From the cell containing the given text, extract its center point as (x, y) coordinate. 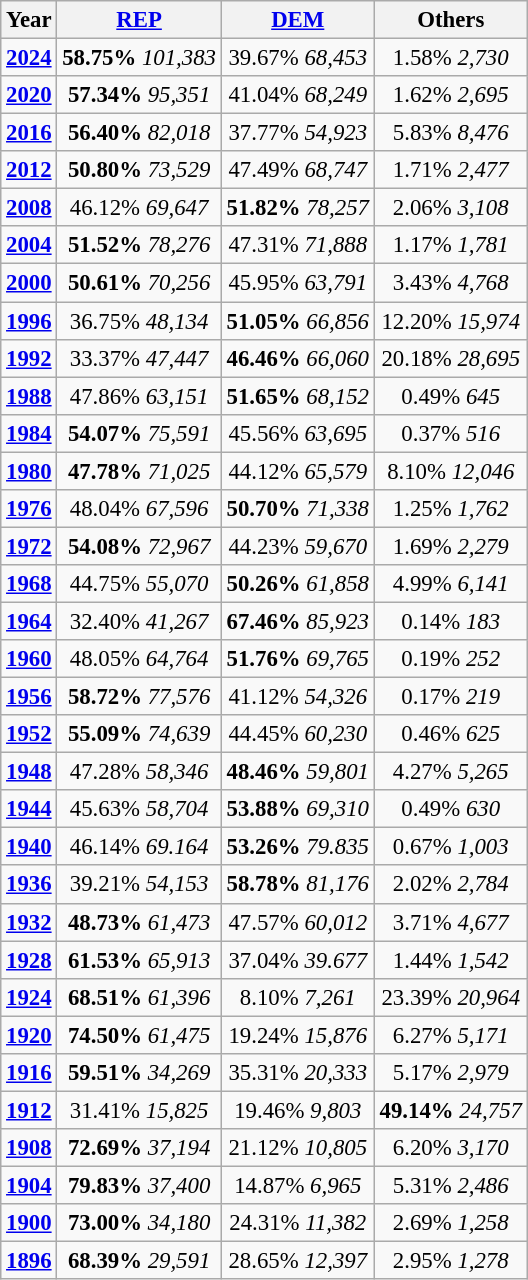
45.63% 58,704 (139, 809)
45.56% 63,695 (298, 433)
79.83% 37,400 (139, 1185)
5.17% 2,979 (450, 1073)
1996 (29, 321)
1904 (29, 1185)
44.12% 65,579 (298, 471)
1976 (29, 509)
19.46% 9,803 (298, 1110)
1920 (29, 1035)
58.72% 77,576 (139, 697)
1924 (29, 997)
37.77% 54,923 (298, 133)
24.31% 11,382 (298, 1223)
53.26% 79.835 (298, 847)
41.12% 54,326 (298, 697)
46.14% 69.164 (139, 847)
3.43% 4,768 (450, 283)
48.73% 61,473 (139, 922)
6.20% 3,170 (450, 1148)
58.78% 81,176 (298, 885)
6.27% 5,171 (450, 1035)
1984 (29, 433)
51.05% 66,856 (298, 321)
0.19% 252 (450, 659)
47.86% 63,151 (139, 396)
0.14% 183 (450, 621)
1972 (29, 546)
54.07% 75,591 (139, 433)
2008 (29, 208)
49.14% 24,757 (450, 1110)
1948 (29, 772)
56.40% 82,018 (139, 133)
1.58% 2,730 (450, 58)
48.04% 67,596 (139, 509)
1940 (29, 847)
48.05% 64,764 (139, 659)
50.61% 70,256 (139, 283)
1.44% 1,542 (450, 960)
4.27% 5,265 (450, 772)
1900 (29, 1223)
20.18% 28,695 (450, 358)
DEM (298, 20)
2016 (29, 133)
0.46% 625 (450, 734)
32.40% 41,267 (139, 621)
68.51% 61,396 (139, 997)
1936 (29, 885)
0.17% 219 (450, 697)
2020 (29, 95)
1.69% 2,279 (450, 546)
67.46% 85,923 (298, 621)
51.52% 78,276 (139, 245)
0.67% 1,003 (450, 847)
2000 (29, 283)
36.75% 48,134 (139, 321)
1916 (29, 1073)
28.65% 12,397 (298, 1261)
2012 (29, 170)
68.39% 29,591 (139, 1261)
21.12% 10,805 (298, 1148)
23.39% 20,964 (450, 997)
47.28% 58,346 (139, 772)
1980 (29, 471)
33.37% 47,447 (139, 358)
39.21% 54,153 (139, 885)
73.00% 34,180 (139, 1223)
1956 (29, 697)
54.08% 72,967 (139, 546)
Others (450, 20)
2024 (29, 58)
1968 (29, 584)
1.62% 2,695 (450, 95)
5.83% 8,476 (450, 133)
51.76% 69,765 (298, 659)
31.41% 15,825 (139, 1110)
47.78% 71,025 (139, 471)
0.49% 645 (450, 396)
51.65% 68,152 (298, 396)
1932 (29, 922)
1952 (29, 734)
35.31% 20,333 (298, 1073)
1992 (29, 358)
47.49% 68,747 (298, 170)
57.34% 95,351 (139, 95)
2.02% 2,784 (450, 885)
4.99% 6,141 (450, 584)
1896 (29, 1261)
1.17% 1,781 (450, 245)
5.31% 2,486 (450, 1185)
45.95% 63,791 (298, 283)
46.46% 66,060 (298, 358)
59.51% 34,269 (139, 1073)
0.37% 516 (450, 433)
53.88% 69,310 (298, 809)
50.70% 71,338 (298, 509)
44.75% 55,070 (139, 584)
2.69% 1,258 (450, 1223)
41.04% 68,249 (298, 95)
44.45% 60,230 (298, 734)
61.53% 65,913 (139, 960)
1.25% 1,762 (450, 509)
Year (29, 20)
2.95% 1,278 (450, 1261)
1944 (29, 809)
74.50% 61,475 (139, 1035)
47.57% 60,012 (298, 922)
1912 (29, 1110)
12.20% 15,974 (450, 321)
REP (139, 20)
19.24% 15,876 (298, 1035)
1908 (29, 1148)
39.67% 68,453 (298, 58)
14.87% 6,965 (298, 1185)
48.46% 59,801 (298, 772)
50.26% 61,858 (298, 584)
55.09% 74,639 (139, 734)
47.31% 71,888 (298, 245)
46.12% 69,647 (139, 208)
1960 (29, 659)
0.49% 630 (450, 809)
50.80% 73,529 (139, 170)
2004 (29, 245)
1964 (29, 621)
2.06% 3,108 (450, 208)
44.23% 59,670 (298, 546)
37.04% 39.677 (298, 960)
51.82% 78,257 (298, 208)
1988 (29, 396)
1928 (29, 960)
3.71% 4,677 (450, 922)
8.10% 12,046 (450, 471)
72.69% 37,194 (139, 1148)
1.71% 2,477 (450, 170)
8.10% 7,261 (298, 997)
58.75% 101,383 (139, 58)
